Locate the cell with the specified text and output its [x, y] center coordinate. 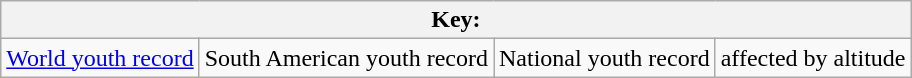
Key: [456, 20]
National youth record [605, 58]
affected by altitude [813, 58]
World youth record [100, 58]
South American youth record [346, 58]
